Scan for the cell matching the given text and deliver its (x, y) coordinate at center. 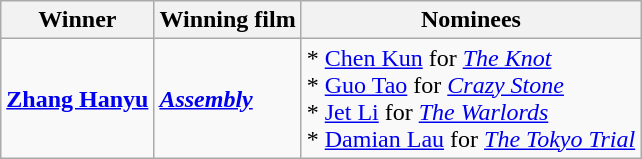
Nominees (470, 20)
Zhang Hanyu (78, 98)
* Chen Kun for The Knot * Guo Tao for Crazy Stone * Jet Li for The Warlords * Damian Lau for The Tokyo Trial (470, 98)
Winner (78, 20)
Winning film (228, 20)
Assembly (228, 98)
